Extract the (x, y) coordinate from the center of the cell holding the provided text.  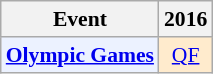
Event (80, 19)
2016 (186, 19)
QF (186, 55)
Olympic Games (80, 55)
